Determine the (x, y) coordinate at the center of the cell enclosing the given text.  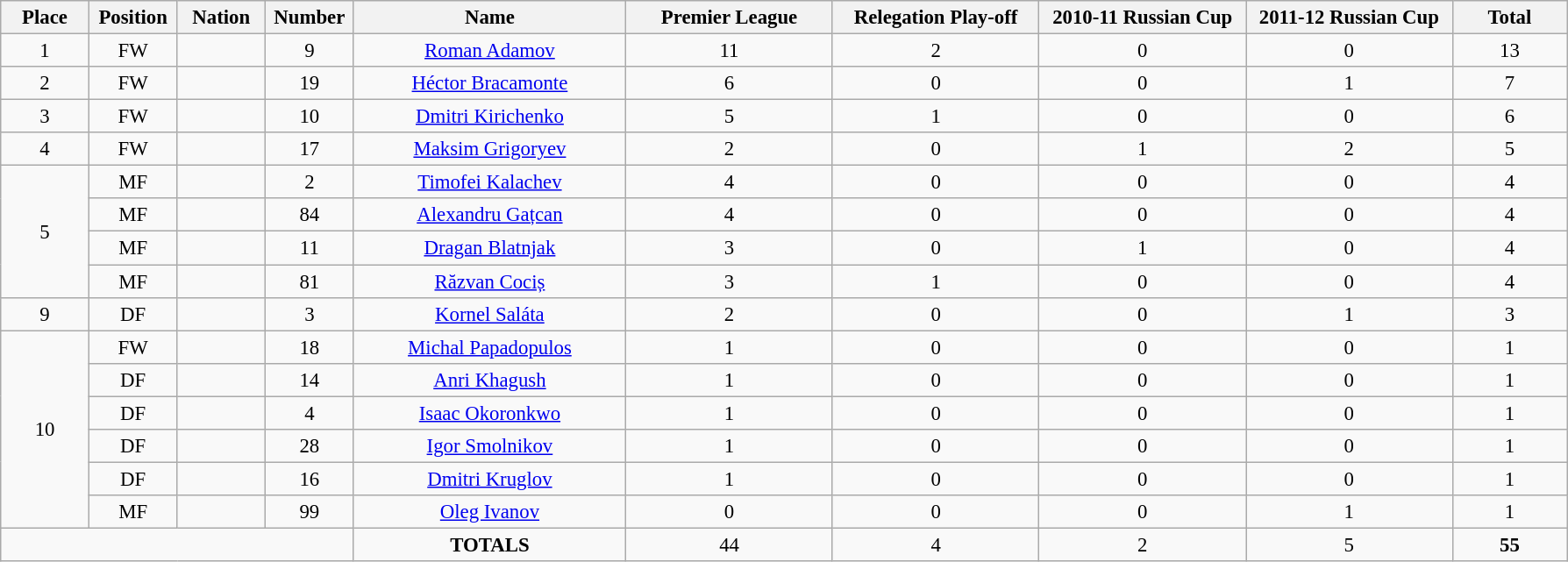
44 (730, 544)
81 (310, 281)
Isaac Okoronkwo (489, 413)
Relegation Play-off (936, 18)
17 (310, 149)
Place (46, 18)
28 (310, 446)
Dragan Blatnjak (489, 248)
16 (310, 479)
Oleg Ivanov (489, 512)
18 (310, 347)
TOTALS (489, 544)
13 (1510, 51)
Premier League (730, 18)
55 (1510, 544)
Total (1510, 18)
14 (310, 380)
2011-12 Russian Cup (1349, 18)
19 (310, 83)
2010-11 Russian Cup (1143, 18)
Name (489, 18)
99 (310, 512)
Igor Smolnikov (489, 446)
Michal Papadopulos (489, 347)
Héctor Bracamonte (489, 83)
Roman Adamov (489, 51)
Dmitri Kirichenko (489, 117)
Dmitri Kruglov (489, 479)
Position (133, 18)
Number (310, 18)
84 (310, 215)
7 (1510, 83)
Anri Khagush (489, 380)
Alexandru Gațcan (489, 215)
Răzvan Cociș (489, 281)
Maksim Grigoryev (489, 149)
Timofei Kalachev (489, 182)
Kornel Saláta (489, 314)
Nation (221, 18)
